Return the (x, y) coordinate for the center point of the cell that contains the specified text.  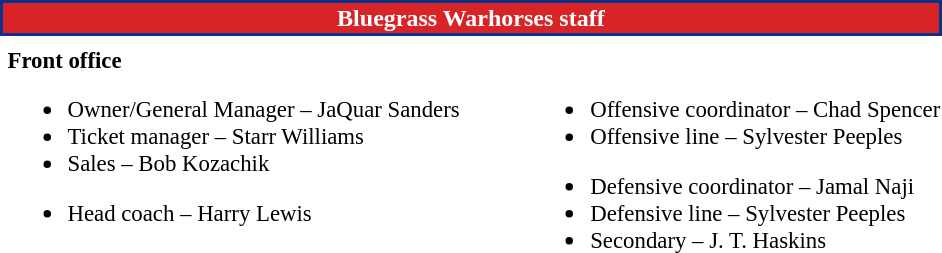
Bluegrass Warhorses staff (471, 18)
